Output the (X, Y) coordinate of the center of the cell containing the given text.  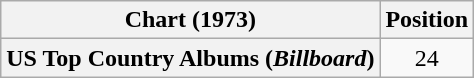
Position (427, 20)
US Top Country Albums (Billboard) (190, 58)
24 (427, 58)
Chart (1973) (190, 20)
